Find where the given text appears and provide that cell's center as [X, Y] coordinate. 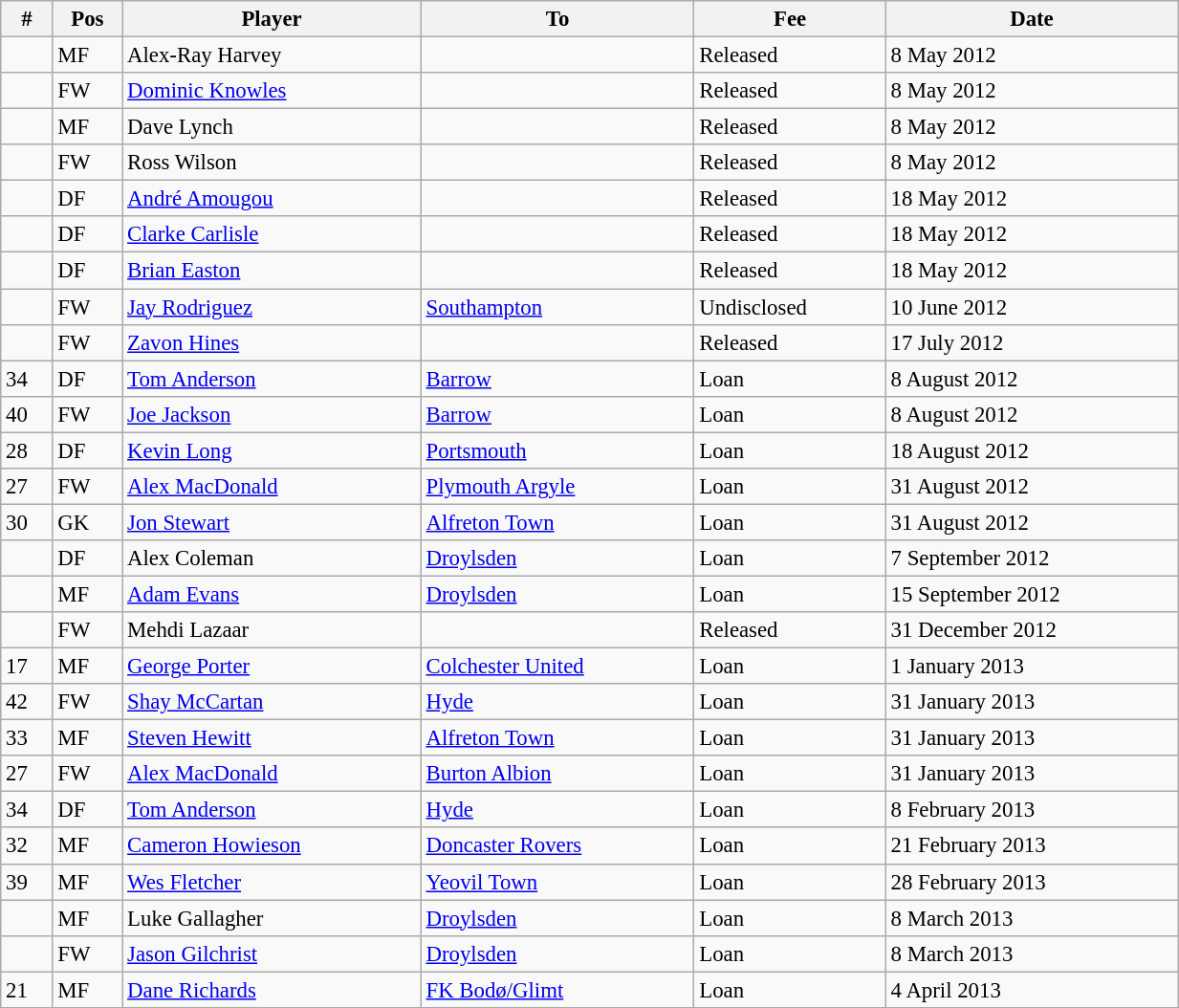
George Porter [272, 667]
Luke Gallagher [272, 918]
4 April 2013 [1031, 990]
Alex Coleman [272, 559]
40 [27, 414]
Fee [790, 19]
Date [1031, 19]
Jay Rodriguez [272, 307]
17 July 2012 [1031, 342]
Jason Gilchrist [272, 953]
30 [27, 522]
Burton Albion [557, 774]
Brian Easton [272, 271]
Dave Lynch [272, 127]
Yeovil Town [557, 882]
Ross Wilson [272, 163]
Plymouth Argyle [557, 487]
Portsmouth [557, 450]
Colchester United [557, 667]
FK Bodø/Glimt [557, 990]
Zavon Hines [272, 342]
39 [27, 882]
Joe Jackson [272, 414]
7 September 2012 [1031, 559]
Doncaster Rovers [557, 846]
Southampton [557, 307]
18 August 2012 [1031, 450]
Player [272, 19]
21 [27, 990]
42 [27, 702]
Wes Fletcher [272, 882]
Adam Evans [272, 594]
To [557, 19]
GK [88, 522]
17 [27, 667]
31 December 2012 [1031, 630]
Dane Richards [272, 990]
33 [27, 738]
Kevin Long [272, 450]
# [27, 19]
21 February 2013 [1031, 846]
8 February 2013 [1031, 810]
Clarke Carlisle [272, 234]
Mehdi Lazaar [272, 630]
15 September 2012 [1031, 594]
Shay McCartan [272, 702]
28 February 2013 [1031, 882]
10 June 2012 [1031, 307]
1 January 2013 [1031, 667]
André Amougou [272, 199]
Pos [88, 19]
Dominic Knowles [272, 91]
32 [27, 846]
Jon Stewart [272, 522]
Undisclosed [790, 307]
28 [27, 450]
Steven Hewitt [272, 738]
Alex-Ray Harvey [272, 55]
Cameron Howieson [272, 846]
